Return [x, y] of the center of cell containing provided text 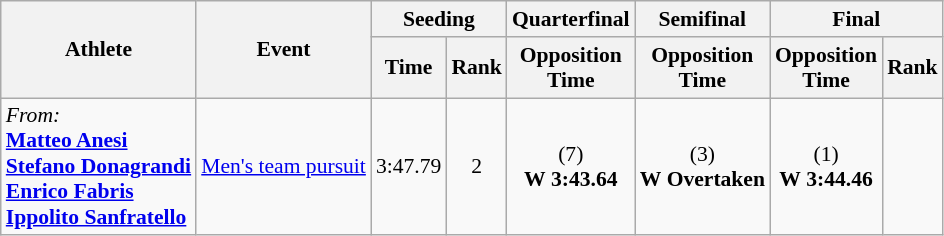
Men's team pursuit [284, 167]
3:47.79 [408, 167]
Semifinal [702, 19]
Seeding [439, 19]
(3)W Overtaken [702, 167]
Final [856, 19]
Quarterfinal [571, 19]
Athlete [98, 50]
Event [284, 50]
Time [408, 68]
(1)W 3:44.46 [826, 167]
(7)W 3:43.64 [571, 167]
2 [476, 167]
From: Matteo AnesiStefano DonagrandiEnrico FabrisIppolito Sanfratello [98, 167]
